Identify which cell holds the provided text, then report its (X, Y) central coordinate. 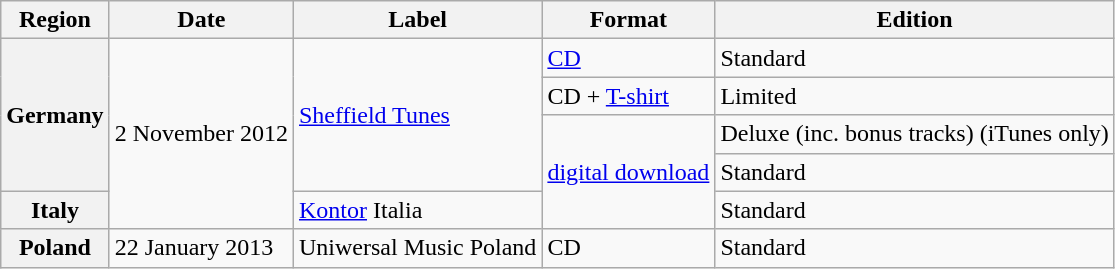
Kontor Italia (417, 210)
2 November 2012 (201, 134)
Poland (55, 248)
Region (55, 20)
Italy (55, 210)
digital download (628, 172)
Limited (914, 96)
Sheffield Tunes (417, 115)
Uniwersal Music Poland (417, 248)
CD + T-shirt (628, 96)
22 January 2013 (201, 248)
Label (417, 20)
Deluxe (inc. bonus tracks) (iTunes only) (914, 134)
Germany (55, 115)
Edition (914, 20)
Format (628, 20)
Date (201, 20)
